Output the [X, Y] coordinate of the center of the cell containing the given text.  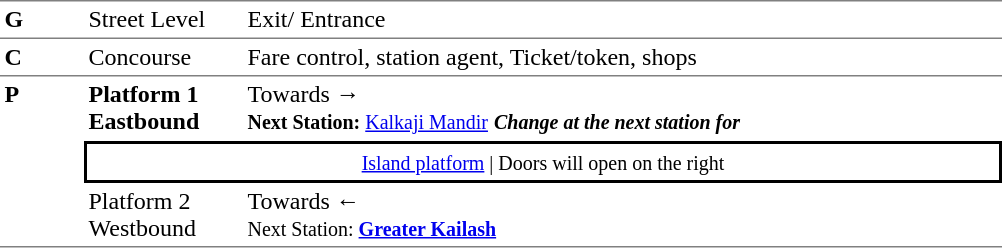
P [42, 162]
Towards → Next Station: Kalkaji Mandir Change at the next station for [622, 108]
Platform 2Westbound [164, 215]
Island platform | Doors will open on the right [543, 162]
Fare control, station agent, Ticket/token, shops [622, 58]
Towards ← Next Station: Greater Kailash [622, 215]
Platform 1Eastbound [164, 108]
C [42, 58]
Exit/ Entrance [622, 20]
Concourse [164, 58]
Street Level [164, 20]
G [42, 20]
